Identify which cell holds the provided text, then report its [X, Y] central coordinate. 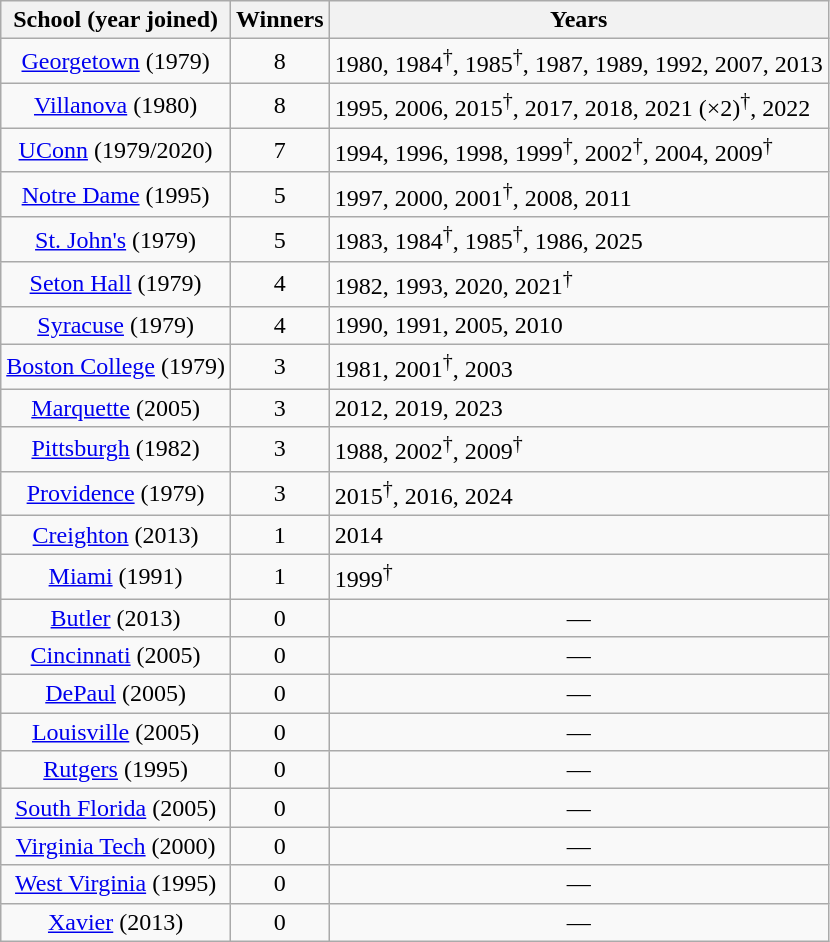
Pittsburgh (1982) [116, 450]
Providence (1979) [116, 494]
2015†, 2016, 2024 [578, 494]
UConn (1979/2020) [116, 150]
DePaul (2005) [116, 694]
Georgetown (1979) [116, 62]
Butler (2013) [116, 618]
1981, 2001†, 2003 [578, 366]
South Florida (2005) [116, 808]
Years [578, 20]
Notre Dame (1995) [116, 194]
St. John's (1979) [116, 240]
Rutgers (1995) [116, 770]
2012, 2019, 2023 [578, 408]
Boston College (1979) [116, 366]
Winners [280, 20]
School (year joined) [116, 20]
Villanova (1980) [116, 106]
1990, 1991, 2005, 2010 [578, 325]
Marquette (2005) [116, 408]
West Virginia (1995) [116, 884]
Virginia Tech (2000) [116, 846]
1994, 1996, 1998, 1999†, 2002†, 2004, 2009† [578, 150]
Miami (1991) [116, 576]
1983, 1984†, 1985†, 1986, 2025 [578, 240]
Xavier (2013) [116, 922]
Creighton (2013) [116, 535]
Seton Hall (1979) [116, 284]
1982, 1993, 2020, 2021† [578, 284]
1997, 2000, 2001†, 2008, 2011 [578, 194]
1980, 1984†, 1985†, 1987, 1989, 1992, 2007, 2013 [578, 62]
1995, 2006, 2015†, 2017, 2018, 2021 (×2)†, 2022 [578, 106]
Louisville (2005) [116, 732]
Cincinnati (2005) [116, 656]
1999† [578, 576]
Syracuse (1979) [116, 325]
1988, 2002†, 2009† [578, 450]
7 [280, 150]
2014 [578, 535]
